Return the [X, Y] coordinate for the center point of the cell that contains the specified text.  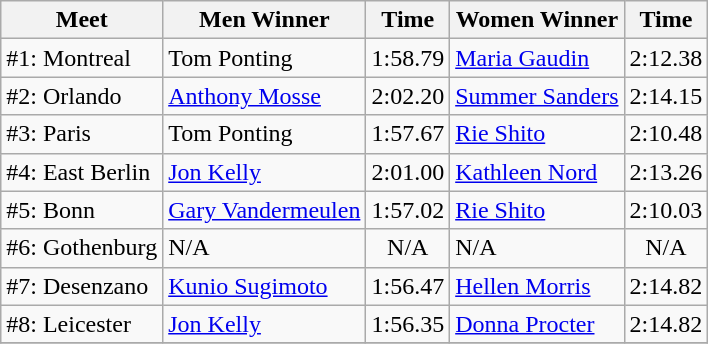
#6: Gothenburg [82, 248]
1:56.47 [408, 286]
Anthony Mosse [264, 96]
Summer Sanders [537, 96]
Gary Vandermeulen [264, 210]
Kunio Sugimoto [264, 286]
2:14.15 [666, 96]
Meet [82, 20]
2:10.03 [666, 210]
#7: Desenzano [82, 286]
2:10.48 [666, 134]
#4: East Berlin [82, 172]
Donna Procter [537, 324]
Men Winner [264, 20]
#2: Orlando [82, 96]
1:58.79 [408, 58]
#1: Montreal [82, 58]
1:57.02 [408, 210]
#5: Bonn [82, 210]
Maria Gaudin [537, 58]
2:02.20 [408, 96]
1:57.67 [408, 134]
Hellen Morris [537, 286]
#3: Paris [82, 134]
Kathleen Nord [537, 172]
2:01.00 [408, 172]
Women Winner [537, 20]
2:12.38 [666, 58]
1:56.35 [408, 324]
2:13.26 [666, 172]
#8: Leicester [82, 324]
